Find where the given text appears and provide that cell's center as (X, Y) coordinate. 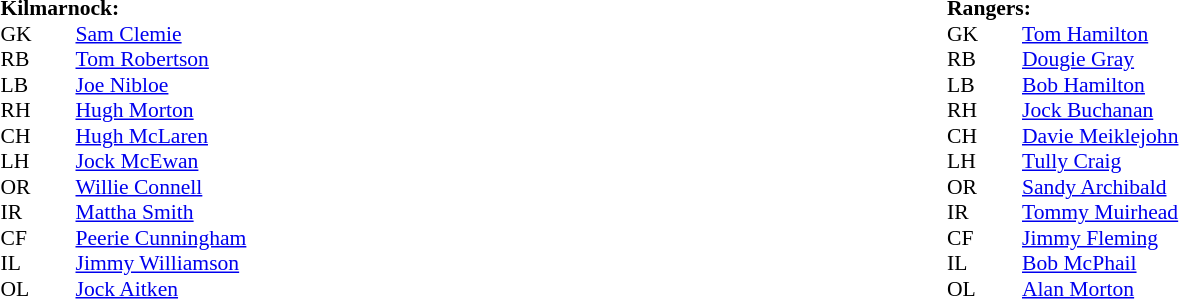
Hugh Morton (162, 111)
Bob Hamilton (1100, 85)
Jimmy Williamson (162, 263)
Tully Craig (1100, 161)
Mattha Smith (162, 213)
Bob McPhail (1100, 263)
Sandy Archibald (1100, 187)
Jock McEwan (162, 161)
Jock Buchanan (1100, 111)
Joe Nibloe (162, 85)
Jimmy Fleming (1100, 238)
Willie Connell (162, 187)
Sam Clemie (162, 34)
Tom Robertson (162, 59)
Dougie Gray (1100, 59)
Peerie Cunningham (162, 238)
Tommy Muirhead (1100, 213)
Hugh McLaren (162, 136)
Davie Meiklejohn (1100, 136)
Tom Hamilton (1100, 34)
